Return [x, y] of the center of cell containing provided text 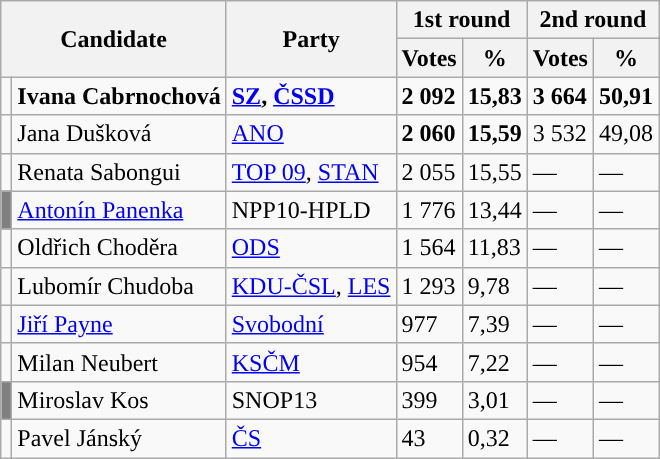
Party [311, 39]
Renata Sabongui [119, 172]
3,01 [494, 400]
15,59 [494, 134]
Svobodní [311, 324]
SNOP13 [311, 400]
954 [429, 362]
0,32 [494, 438]
15,83 [494, 96]
ANO [311, 134]
7,22 [494, 362]
Ivana Cabrnochová [119, 96]
43 [429, 438]
KSČM [311, 362]
NPP10-HPLD [311, 210]
Oldřich Choděra [119, 248]
2nd round [592, 20]
13,44 [494, 210]
399 [429, 400]
1 776 [429, 210]
Antonín Panenka [119, 210]
15,55 [494, 172]
Miroslav Kos [119, 400]
Jiří Payne [119, 324]
11,83 [494, 248]
50,91 [626, 96]
Pavel Jánský [119, 438]
Lubomír Chudoba [119, 286]
SZ, ČSSD [311, 96]
TOP 09, STAN [311, 172]
1 293 [429, 286]
2 055 [429, 172]
7,39 [494, 324]
1st round [462, 20]
Candidate [114, 39]
977 [429, 324]
49,08 [626, 134]
Jana Dušková [119, 134]
ČS [311, 438]
2 060 [429, 134]
9,78 [494, 286]
Milan Neubert [119, 362]
3 664 [560, 96]
KDU-ČSL, LES [311, 286]
3 532 [560, 134]
ODS [311, 248]
2 092 [429, 96]
1 564 [429, 248]
